From the cell containing the given text, extract its center point as [X, Y] coordinate. 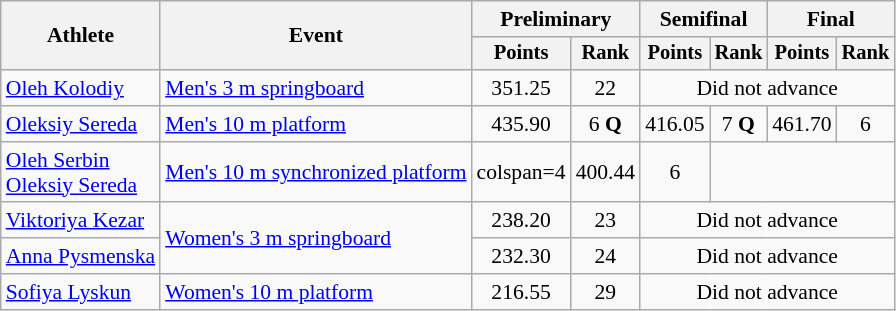
Women's 10 m platform [316, 292]
216.55 [522, 292]
Men's 3 m springboard [316, 88]
24 [606, 256]
Men's 10 m synchronized platform [316, 172]
colspan=4 [522, 172]
22 [606, 88]
7 Q [739, 124]
351.25 [522, 88]
Oleh Kolodiy [80, 88]
461.70 [802, 124]
Oleh SerbinOleksiy Sereda [80, 172]
400.44 [606, 172]
Athlete [80, 36]
29 [606, 292]
23 [606, 221]
Event [316, 36]
232.30 [522, 256]
416.05 [674, 124]
Preliminary [556, 19]
435.90 [522, 124]
Final [830, 19]
Oleksiy Sereda [80, 124]
Viktoriya Kezar [80, 221]
Semifinal [704, 19]
238.20 [522, 221]
Men's 10 m platform [316, 124]
Sofiya Lyskun [80, 292]
Women's 3 m springboard [316, 238]
6 Q [606, 124]
Anna Pysmenska [80, 256]
